Identify which cell holds the provided text, then report its (X, Y) central coordinate. 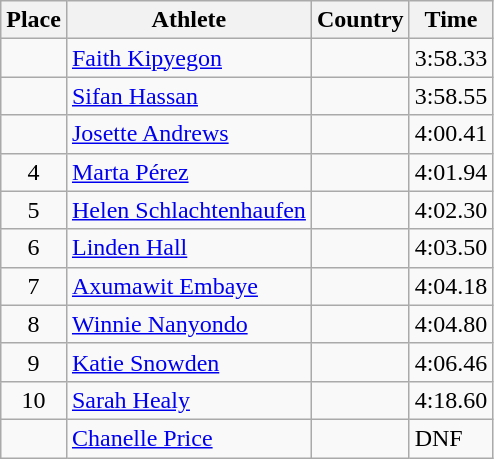
4:06.46 (451, 362)
5 (34, 210)
Athlete (188, 20)
10 (34, 400)
3:58.33 (451, 58)
9 (34, 362)
Linden Hall (188, 248)
Chanelle Price (188, 438)
4:02.30 (451, 210)
Country (360, 20)
Place (34, 20)
4:18.60 (451, 400)
Josette Andrews (188, 134)
Helen Schlachtenhaufen (188, 210)
Sarah Healy (188, 400)
4:00.41 (451, 134)
6 (34, 248)
Faith Kipyegon (188, 58)
Katie Snowden (188, 362)
7 (34, 286)
4:01.94 (451, 172)
4:03.50 (451, 248)
DNF (451, 438)
Winnie Nanyondo (188, 324)
Axumawit Embaye (188, 286)
3:58.55 (451, 96)
8 (34, 324)
4 (34, 172)
4:04.80 (451, 324)
Marta Pérez (188, 172)
Time (451, 20)
4:04.18 (451, 286)
Sifan Hassan (188, 96)
